For the text-containing cell, return its midpoint in (X, Y) coordinate format. 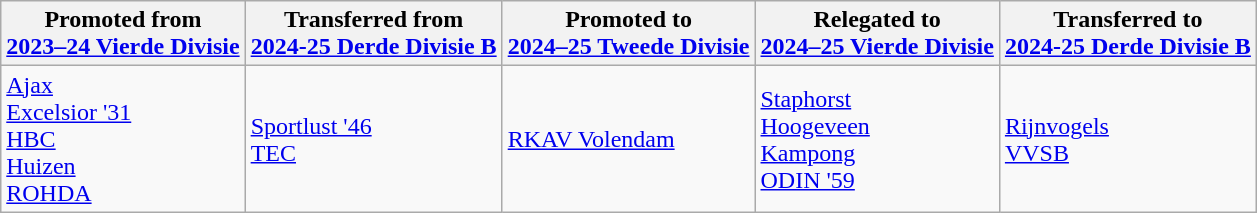
RKAV Volendam (628, 139)
Transferred from2024-25 Derde Divisie B (374, 34)
Promoted to2024–25 Tweede Divisie (628, 34)
StaphorstHoogeveenKampongODIN '59 (877, 139)
Relegated to2024–25 Vierde Divisie (877, 34)
RijnvogelsVVSB (1128, 139)
Transferred to2024-25 Derde Divisie B (1128, 34)
Promoted from2023–24 Vierde Divisie (123, 34)
Sportlust '46TEC (374, 139)
AjaxExcelsior '31HBCHuizenROHDA (123, 139)
